From the cell containing the given text, extract its center point as (X, Y) coordinate. 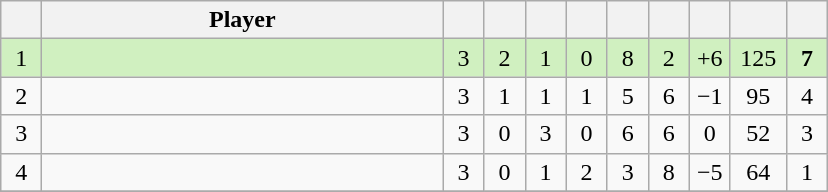
5 (628, 96)
−1 (710, 96)
−5 (710, 172)
64 (758, 172)
7 (806, 58)
125 (758, 58)
+6 (710, 58)
95 (758, 96)
Player (242, 20)
52 (758, 134)
